Extract the [X, Y] coordinate from the center of the cell holding the provided text.  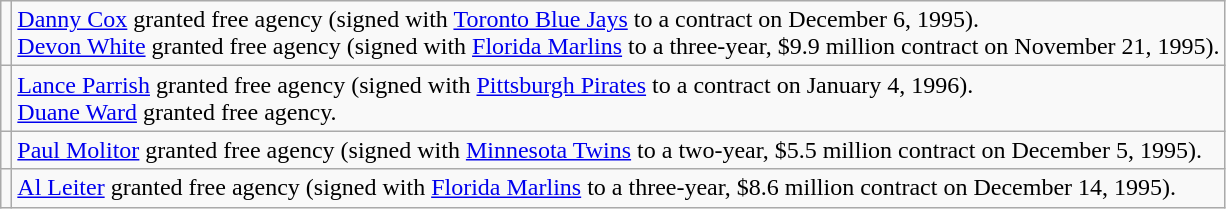
Al Leiter granted free agency (signed with Florida Marlins to a three-year, $8.6 million contract on December 14, 1995). [618, 188]
Paul Molitor granted free agency (signed with Minnesota Twins to a two-year, $5.5 million contract on December 5, 1995). [618, 150]
Lance Parrish granted free agency (signed with Pittsburgh Pirates to a contract on January 4, 1996). Duane Ward granted free agency. [618, 98]
